Pinpoint the cell where the given text exists, returning its (x, y) midpoint coordinate. 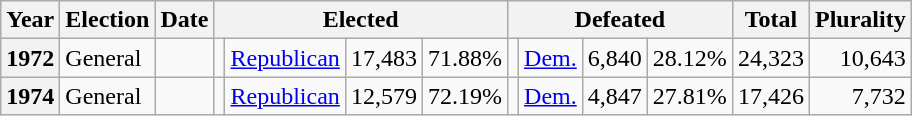
1974 (30, 96)
Total (770, 20)
24,323 (770, 58)
Date (184, 20)
4,847 (614, 96)
27.81% (690, 96)
72.19% (464, 96)
Elected (361, 20)
10,643 (860, 58)
Election (108, 20)
1972 (30, 58)
12,579 (384, 96)
71.88% (464, 58)
17,483 (384, 58)
Defeated (620, 20)
Plurality (860, 20)
6,840 (614, 58)
7,732 (860, 96)
17,426 (770, 96)
Year (30, 20)
28.12% (690, 58)
